Output the [X, Y] coordinate of the center of the cell containing the given text.  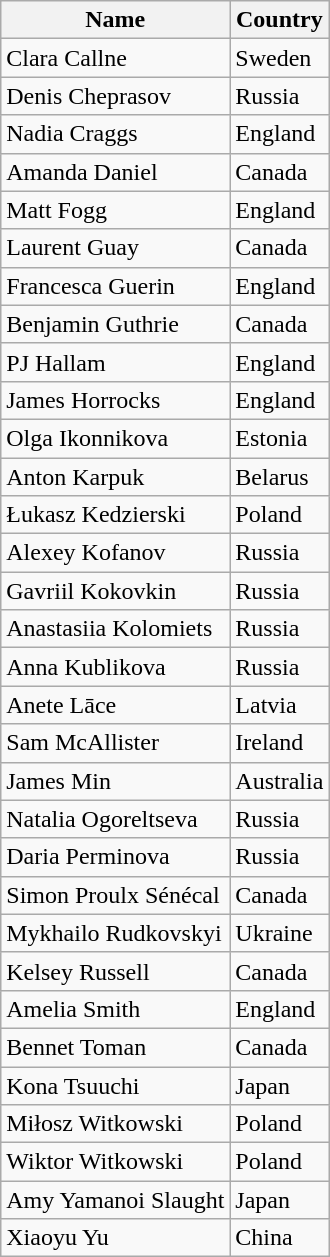
Estonia [280, 438]
Natalia Ogoreltseva [116, 819]
Bennet Toman [116, 1047]
Amelia Smith [116, 1009]
Anna Kublikova [116, 667]
Kelsey Russell [116, 971]
Francesca Guerin [116, 286]
Australia [280, 781]
Clara Callne [116, 58]
Sweden [280, 58]
Name [116, 20]
China [280, 1238]
Latvia [280, 705]
Miłosz Witkowski [116, 1124]
Ireland [280, 743]
Ukraine [280, 933]
James Min [116, 781]
PJ Hallam [116, 362]
Sam McAllister [116, 743]
Gavriil Kokovkin [116, 591]
Kona Tsuuchi [116, 1085]
Nadia Craggs [116, 134]
Anete Lāce [116, 705]
Anton Karpuk [116, 477]
Alexey Kofanov [116, 553]
Country [280, 20]
Łukasz Kedzierski [116, 515]
Anastasiia Kolomiets [116, 629]
Amanda Daniel [116, 172]
Laurent Guay [116, 248]
Daria Perminova [116, 857]
James Horrocks [116, 400]
Simon Proulx Sénécal [116, 895]
Denis Cheprasov [116, 96]
Benjamin Guthrie [116, 324]
Xiaoyu Yu [116, 1238]
Wiktor Witkowski [116, 1162]
Mykhailo Rudkovskyi [116, 933]
Belarus [280, 477]
Amy Yamanoi Slaught [116, 1200]
Matt Fogg [116, 210]
Olga Ikonnikova [116, 438]
